Output the [x, y] coordinate of the center of the cell containing the given text.  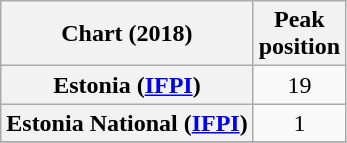
Estonia (IFPI) [127, 85]
Estonia National (IFPI) [127, 123]
Chart (2018) [127, 34]
1 [299, 123]
Peakposition [299, 34]
19 [299, 85]
